Return the [x, y] coordinate for the center point of the cell that contains the specified text.  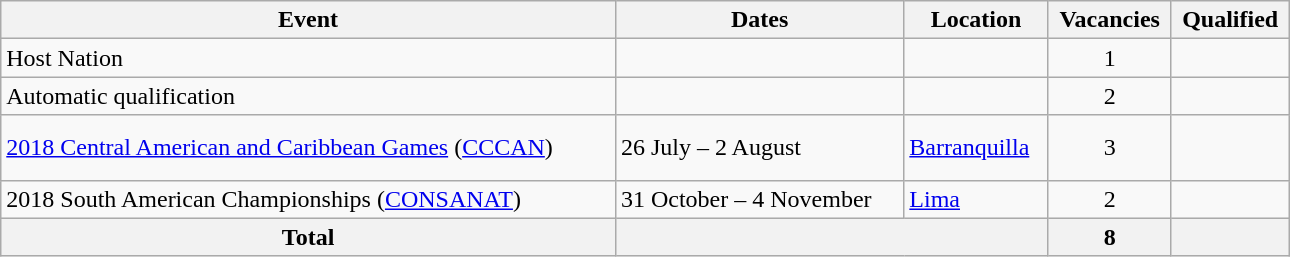
31 October – 4 November [759, 199]
8 [1110, 237]
Total [308, 237]
Host Nation [308, 58]
3 [1110, 148]
Lima [976, 199]
Location [976, 20]
Automatic qualification [308, 96]
2018 South American Championships (CONSANAT) [308, 199]
Qualified [1230, 20]
26 July – 2 August [759, 148]
Vacancies [1110, 20]
Event [308, 20]
Barranquilla [976, 148]
2018 Central American and Caribbean Games (CCCAN) [308, 148]
Dates [759, 20]
1 [1110, 58]
